Provide the [X, Y] coordinate of the cell's center where the given text is located.  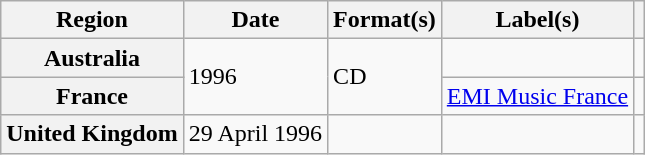
EMI Music France [537, 96]
CD [385, 77]
1996 [255, 77]
France [92, 96]
United Kingdom [92, 134]
Date [255, 20]
Region [92, 20]
Format(s) [385, 20]
29 April 1996 [255, 134]
Australia [92, 58]
Label(s) [537, 20]
